Pinpoint the cell where the given text exists, returning its (x, y) midpoint coordinate. 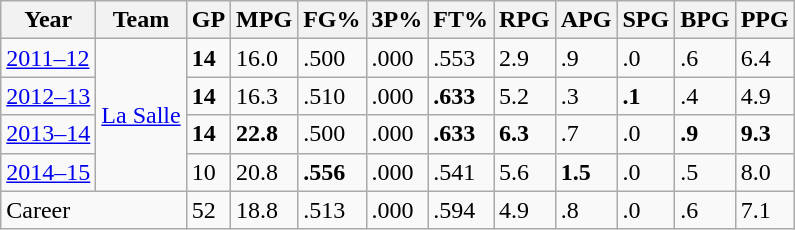
22.8 (264, 134)
Year (48, 20)
2013–14 (48, 134)
SPG (646, 20)
6.3 (525, 134)
.1 (646, 96)
.510 (332, 96)
16.0 (264, 58)
5.2 (525, 96)
2011–12 (48, 58)
Career (94, 210)
2.9 (525, 58)
18.8 (264, 210)
.7 (586, 134)
10 (208, 172)
2012–13 (48, 96)
.594 (461, 210)
6.4 (764, 58)
8.0 (764, 172)
.3 (586, 96)
FT% (461, 20)
.513 (332, 210)
BPG (705, 20)
52 (208, 210)
.556 (332, 172)
20.8 (264, 172)
MPG (264, 20)
.5 (705, 172)
PPG (764, 20)
2014–15 (48, 172)
Team (141, 20)
.8 (586, 210)
.4 (705, 96)
1.5 (586, 172)
7.1 (764, 210)
.541 (461, 172)
9.3 (764, 134)
RPG (525, 20)
16.3 (264, 96)
3P% (397, 20)
.553 (461, 58)
La Salle (141, 115)
GP (208, 20)
FG% (332, 20)
5.6 (525, 172)
APG (586, 20)
